Locate the cell with the specified text and output its (X, Y) center coordinate. 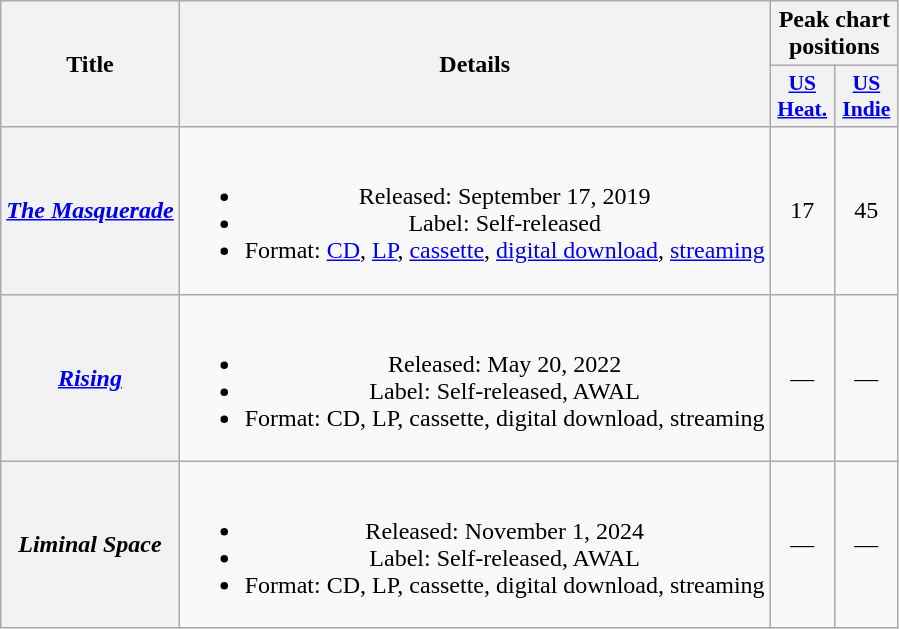
Details (474, 64)
Liminal Space (90, 544)
Released: September 17, 2019Label: Self-releasedFormat: CD, LP, cassette, digital download, streaming (474, 210)
US Indie (866, 96)
45 (866, 210)
17 (802, 210)
The Masquerade (90, 210)
Title (90, 64)
USHeat. (802, 96)
Released: November 1, 2024Label: Self-released, AWALFormat: CD, LP, cassette, digital download, streaming (474, 544)
Peak chart positions (834, 34)
Rising (90, 378)
Released: May 20, 2022Label: Self-released, AWALFormat: CD, LP, cassette, digital download, streaming (474, 378)
